For the text-containing cell, return its midpoint in [x, y] coordinate format. 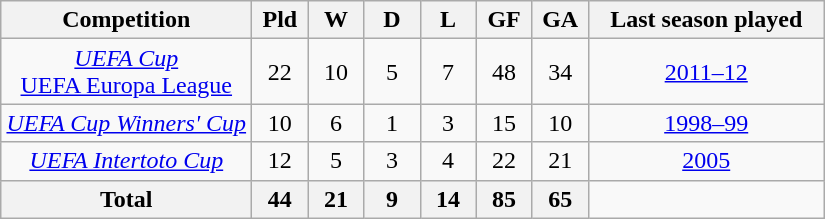
UEFA Cup Winners' Cup [126, 123]
Competition [126, 20]
Pld [280, 20]
1 [392, 123]
W [336, 20]
12 [280, 161]
6 [336, 123]
1998–99 [706, 123]
7 [448, 72]
Last season played [706, 20]
UEFA Intertoto Cup [126, 161]
GF [504, 20]
2011–12 [706, 72]
2005 [706, 161]
4 [448, 161]
48 [504, 72]
UEFA Cup UEFA Europa League [126, 72]
D [392, 20]
Total [126, 199]
15 [504, 123]
9 [392, 199]
65 [560, 199]
14 [448, 199]
44 [280, 199]
L [448, 20]
85 [504, 199]
34 [560, 72]
GA [560, 20]
